Detect which cell encompasses the target text, then output its [X, Y] center coordinate. 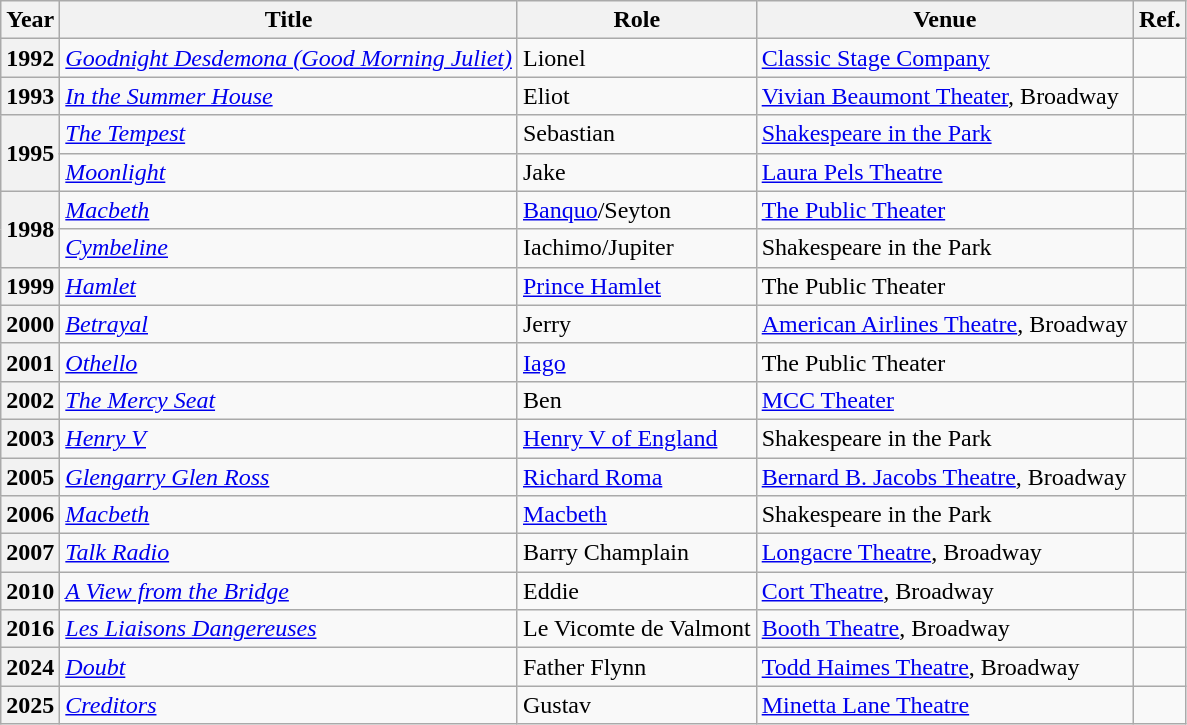
The Mercy Seat [289, 400]
Laura Pels Theatre [944, 172]
Ref. [1160, 20]
2003 [30, 438]
American Airlines Theatre, Broadway [944, 324]
2001 [30, 362]
Gustav [636, 705]
Betrayal [289, 324]
Iago [636, 362]
Longacre Theatre, Broadway [944, 553]
MCC Theater [944, 400]
Hamlet [289, 286]
Doubt [289, 667]
2007 [30, 553]
Father Flynn [636, 667]
1998 [30, 229]
1999 [30, 286]
2016 [30, 629]
Banquo/Seyton [636, 210]
Henry V of England [636, 438]
1992 [30, 58]
Lionel [636, 58]
Goodnight Desdemona (Good Morning Juliet) [289, 58]
2002 [30, 400]
2025 [30, 705]
Iachimo/Jupiter [636, 248]
2006 [30, 515]
Othello [289, 362]
Title [289, 20]
Richard Roma [636, 477]
Classic Stage Company [944, 58]
Prince Hamlet [636, 286]
A View from the Bridge [289, 591]
Eliot [636, 96]
Le Vicomte de Valmont [636, 629]
Eddie [636, 591]
Creditors [289, 705]
Sebastian [636, 134]
Minetta Lane Theatre [944, 705]
Henry V [289, 438]
Todd Haimes Theatre, Broadway [944, 667]
1995 [30, 153]
Vivian Beaumont Theater, Broadway [944, 96]
Les Liaisons Dangereuses [289, 629]
Booth Theatre, Broadway [944, 629]
Bernard B. Jacobs Theatre, Broadway [944, 477]
1993 [30, 96]
Moonlight [289, 172]
Jake [636, 172]
Jerry [636, 324]
2010 [30, 591]
The Tempest [289, 134]
Talk Radio [289, 553]
Year [30, 20]
Glengarry Glen Ross [289, 477]
2005 [30, 477]
Ben [636, 400]
Cort Theatre, Broadway [944, 591]
2024 [30, 667]
2000 [30, 324]
Venue [944, 20]
Cymbeline [289, 248]
Role [636, 20]
In the Summer House [289, 96]
Barry Champlain [636, 553]
